Scan for the cell matching the given text and deliver its (x, y) coordinate at center. 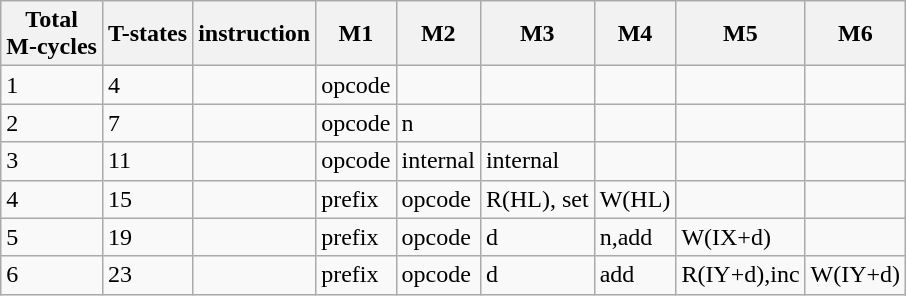
M5 (740, 34)
3 (52, 161)
2 (52, 123)
M4 (635, 34)
7 (147, 123)
M1 (356, 34)
n (438, 123)
instruction (254, 34)
R(IY+d),inc (740, 275)
23 (147, 275)
W(IX+d) (740, 237)
R(HL), set (537, 199)
M2 (438, 34)
1 (52, 85)
15 (147, 199)
19 (147, 237)
6 (52, 275)
T-states (147, 34)
11 (147, 161)
M6 (856, 34)
add (635, 275)
n,add (635, 237)
M3 (537, 34)
W(HL) (635, 199)
W(IY+d) (856, 275)
TotalM-cycles (52, 34)
5 (52, 237)
